From the cell containing the given text, extract its center point as [X, Y] coordinate. 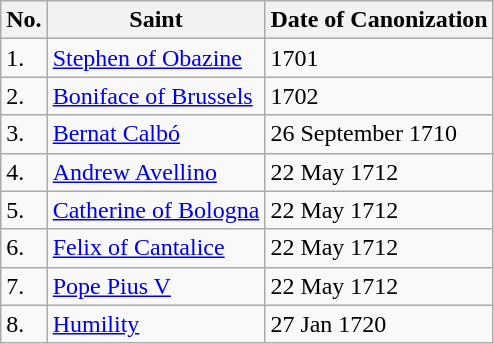
Catherine of Bologna [156, 210]
4. [24, 172]
5. [24, 210]
3. [24, 134]
1702 [379, 96]
1701 [379, 58]
Pope Pius V [156, 286]
8. [24, 324]
27 Jan 1720 [379, 324]
2. [24, 96]
Saint [156, 20]
Stephen of Obazine [156, 58]
Date of Canonization [379, 20]
Andrew Avellino [156, 172]
Felix of Cantalice [156, 248]
7. [24, 286]
No. [24, 20]
26 September 1710 [379, 134]
Humility [156, 324]
6. [24, 248]
1. [24, 58]
Bernat Calbó [156, 134]
Boniface of Brussels [156, 96]
